Return [X, Y] of the center of cell containing provided text 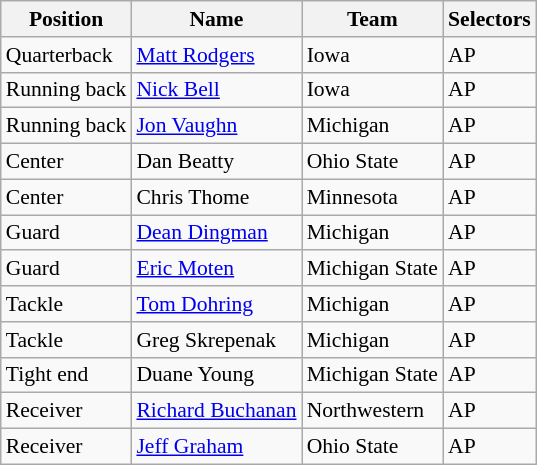
Jon Vaughn [216, 126]
Selectors [490, 19]
Nick Bell [216, 90]
Team [372, 19]
Northwestern [372, 411]
Eric Moten [216, 269]
Chris Thome [216, 197]
Tom Dohring [216, 304]
Dean Dingman [216, 233]
Position [66, 19]
Richard Buchanan [216, 411]
Name [216, 19]
Duane Young [216, 375]
Minnesota [372, 197]
Tight end [66, 375]
Matt Rodgers [216, 55]
Greg Skrepenak [216, 340]
Dan Beatty [216, 162]
Quarterback [66, 55]
Jeff Graham [216, 447]
